Determine the (X, Y) coordinate at the center of the cell enclosing the given text.  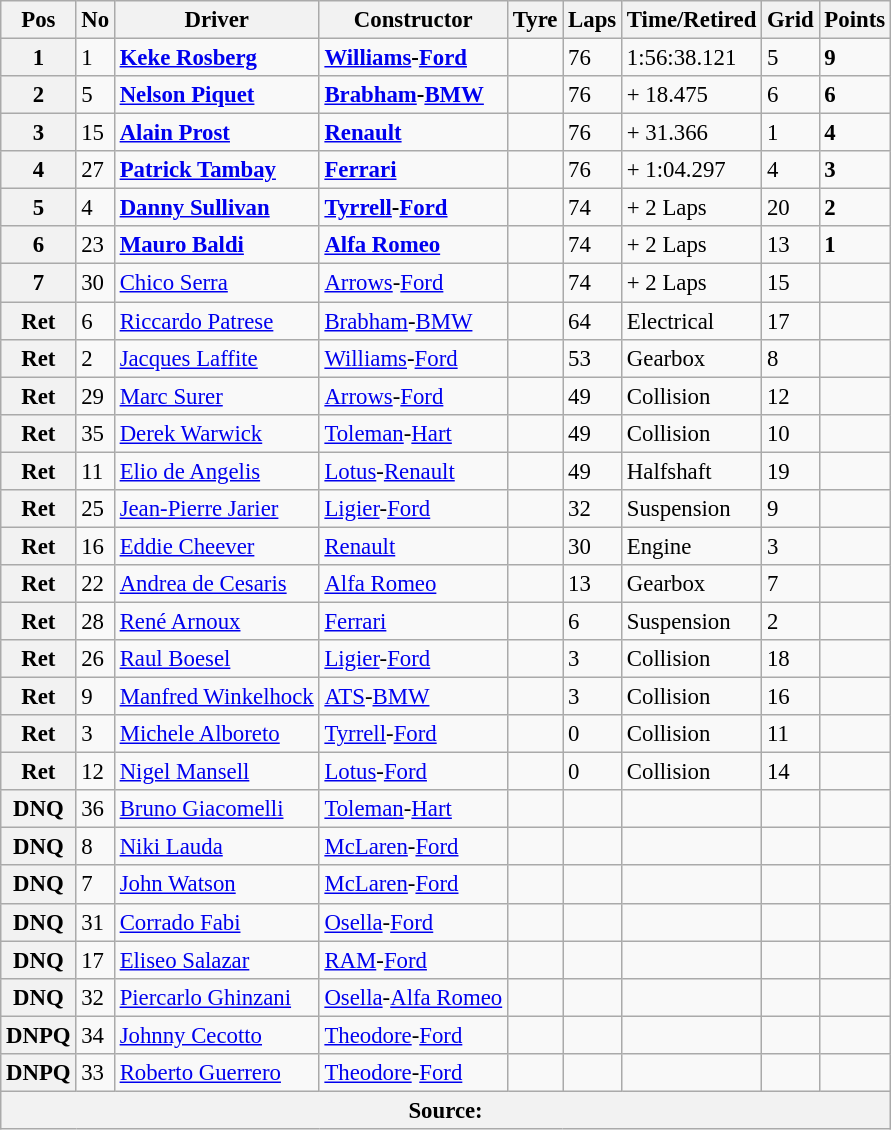
Michele Alboreto (216, 734)
No (95, 20)
Roberto Guerrero (216, 1073)
Driver (216, 20)
Johnny Cecotto (216, 1035)
Piercarlo Ghinzani (216, 997)
23 (95, 245)
Halfshaft (692, 471)
Constructor (413, 20)
Patrick Tambay (216, 170)
Nigel Mansell (216, 772)
Laps (592, 20)
+ 31.366 (692, 133)
Source: (446, 1110)
1:56:38.121 (692, 58)
Derek Warwick (216, 433)
Raul Boesel (216, 659)
26 (95, 659)
Manfred Winkelhock (216, 697)
Osella-Alfa Romeo (413, 997)
Elio de Angelis (216, 471)
+ 1:04.297 (692, 170)
Osella-Ford (413, 922)
22 (95, 584)
18 (790, 659)
Riccardo Patrese (216, 321)
36 (95, 809)
10 (790, 433)
Lotus-Renault (413, 471)
Tyre (534, 20)
Nelson Piquet (216, 95)
Keke Rosberg (216, 58)
Points (854, 20)
Jacques Laffite (216, 358)
Pos (38, 20)
Alain Prost (216, 133)
Engine (692, 546)
35 (95, 433)
33 (95, 1073)
25 (95, 509)
Corrado Fabi (216, 922)
34 (95, 1035)
Grid (790, 20)
René Arnoux (216, 621)
29 (95, 396)
20 (790, 208)
Electrical (692, 321)
Marc Surer (216, 396)
Time/Retired (692, 20)
53 (592, 358)
Andrea de Cesaris (216, 584)
ATS-BMW (413, 697)
RAM-Ford (413, 960)
27 (95, 170)
Chico Serra (216, 283)
19 (790, 471)
14 (790, 772)
64 (592, 321)
28 (95, 621)
31 (95, 922)
Danny Sullivan (216, 208)
Eliseo Salazar (216, 960)
Eddie Cheever (216, 546)
Bruno Giacomelli (216, 809)
John Watson (216, 885)
Lotus-Ford (413, 772)
Mauro Baldi (216, 245)
Jean-Pierre Jarier (216, 509)
Niki Lauda (216, 847)
+ 18.475 (692, 95)
